Provide the [x, y] coordinate of the cell's center where the given text is located.  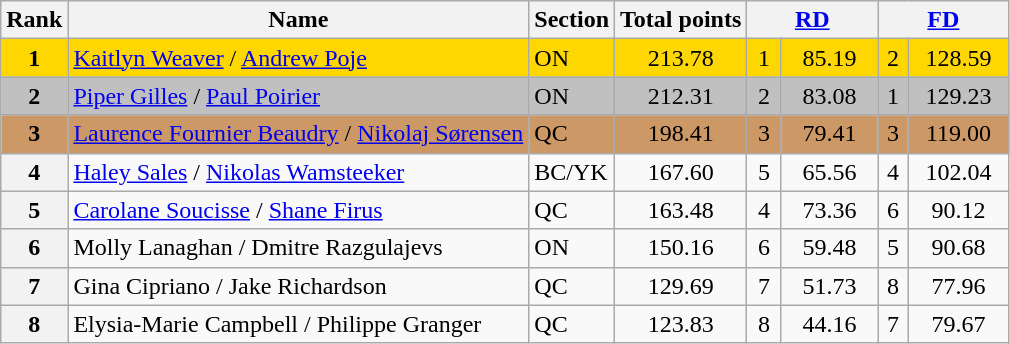
90.68 [958, 248]
77.96 [958, 286]
167.60 [681, 172]
128.59 [958, 58]
73.36 [830, 210]
59.48 [830, 248]
Rank [34, 20]
119.00 [958, 134]
65.56 [830, 172]
Haley Sales / Nikolas Wamsteeker [298, 172]
Elysia-Marie Campbell / Philippe Granger [298, 324]
150.16 [681, 248]
129.23 [958, 96]
85.19 [830, 58]
Piper Gilles / Paul Poirier [298, 96]
44.16 [830, 324]
Kaitlyn Weaver / Andrew Poje [298, 58]
51.73 [830, 286]
129.69 [681, 286]
Name [298, 20]
90.12 [958, 210]
Section [572, 20]
Laurence Fournier Beaudry / Nikolaj Sørensen [298, 134]
123.83 [681, 324]
83.08 [830, 96]
79.67 [958, 324]
Molly Lanaghan / Dmitre Razgulajevs [298, 248]
102.04 [958, 172]
Carolane Soucisse / Shane Firus [298, 210]
79.41 [830, 134]
RD [812, 20]
212.31 [681, 96]
213.78 [681, 58]
Total points [681, 20]
198.41 [681, 134]
FD [944, 20]
BC/YK [572, 172]
163.48 [681, 210]
Gina Cipriano / Jake Richardson [298, 286]
